Output the (X, Y) coordinate of the center of the cell containing the given text.  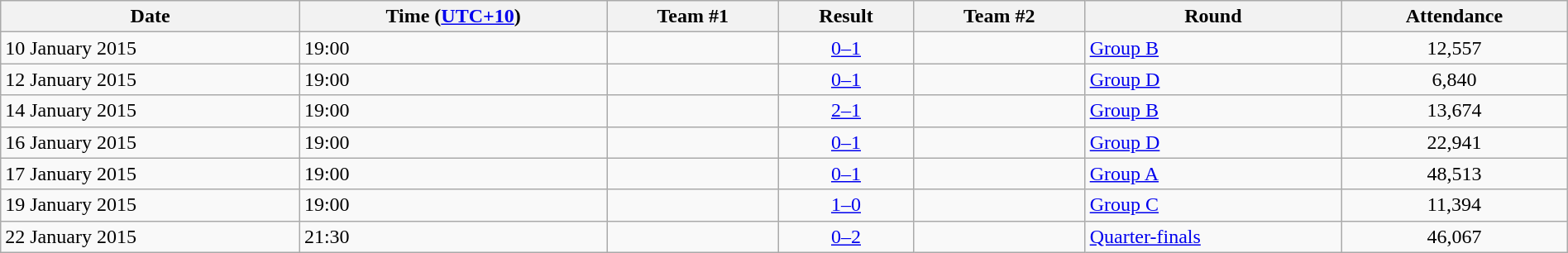
Round (1212, 17)
21:30 (453, 236)
16 January 2015 (151, 142)
10 January 2015 (151, 48)
19 January 2015 (151, 205)
13,674 (1455, 111)
22 January 2015 (151, 236)
0–2 (847, 236)
14 January 2015 (151, 111)
12 January 2015 (151, 79)
Group A (1212, 174)
Quarter-finals (1212, 236)
11,394 (1455, 205)
48,513 (1455, 174)
2–1 (847, 111)
Attendance (1455, 17)
12,557 (1455, 48)
Team #1 (693, 17)
Result (847, 17)
46,067 (1455, 236)
Team #2 (999, 17)
17 January 2015 (151, 174)
Group C (1212, 205)
Date (151, 17)
1–0 (847, 205)
Time (UTC+10) (453, 17)
22,941 (1455, 142)
6,840 (1455, 79)
